Return [X, Y] of the center of cell containing provided text 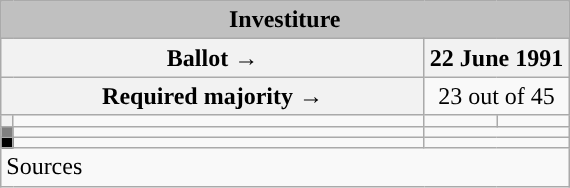
Sources [285, 167]
Required majority → [213, 96]
Investiture [285, 20]
22 June 1991 [496, 58]
23 out of 45 [496, 96]
Ballot → [213, 58]
